Detect which cell encompasses the target text, then output its [X, Y] center coordinate. 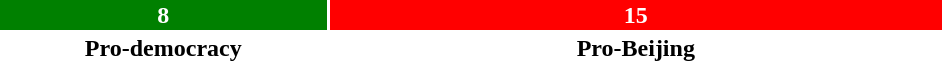
15 [636, 15]
8 [164, 15]
